Determine the [X, Y] coordinate at the center of the cell enclosing the given text.  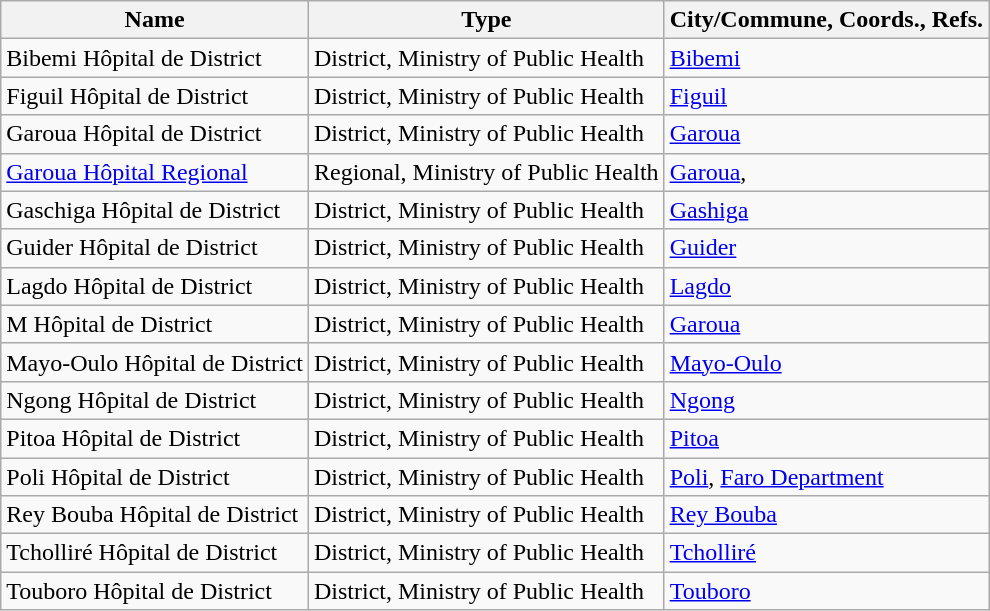
Lagdo Hôpital de District [155, 286]
Garoua Hôpital de District [155, 134]
Regional, Ministry of Public Health [486, 172]
Name [155, 20]
Lagdo [826, 286]
Touboro [826, 591]
Poli Hôpital de District [155, 477]
Rey Bouba Hôpital de District [155, 515]
Ngong [826, 400]
Pitoa [826, 438]
Figuil [826, 96]
Poli, Faro Department [826, 477]
M Hôpital de District [155, 324]
Bibemi [826, 58]
Bibemi Hôpital de District [155, 58]
Figuil Hôpital de District [155, 96]
Garoua Hôpital Regional [155, 172]
Type [486, 20]
Rey Bouba [826, 515]
Gashiga [826, 210]
Tcholliré Hôpital de District [155, 553]
Ngong Hôpital de District [155, 400]
Mayo-Oulo Hôpital de District [155, 362]
Guider [826, 248]
Garoua, [826, 172]
City/Commune, Coords., Refs. [826, 20]
Touboro Hôpital de District [155, 591]
Mayo-Oulo [826, 362]
Pitoa Hôpital de District [155, 438]
Guider Hôpital de District [155, 248]
Gaschiga Hôpital de District [155, 210]
Tcholliré [826, 553]
